Return the (x, y) coordinate for the center point of the cell that contains the specified text.  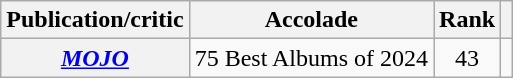
Accolade (311, 20)
75 Best Albums of 2024 (311, 58)
MOJO (95, 58)
Rank (468, 20)
43 (468, 58)
Publication/critic (95, 20)
